For the text-containing cell, return its midpoint in (x, y) coordinate format. 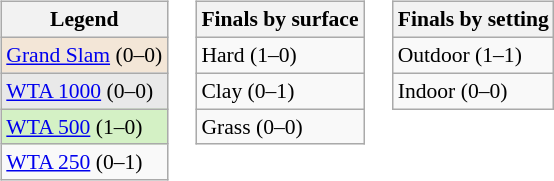
Grass (0–0) (280, 127)
Clay (0–1) (280, 91)
WTA 250 (0–1) (84, 162)
Indoor (0–0) (474, 91)
Hard (1–0) (280, 55)
Grand Slam (0–0) (84, 55)
Finals by setting (474, 20)
Finals by surface (280, 20)
Legend (84, 20)
Outdoor (1–1) (474, 55)
WTA 1000 (0–0) (84, 91)
WTA 500 (1–0) (84, 127)
